Return the [X, Y] coordinate for the center point of the cell that contains the specified text.  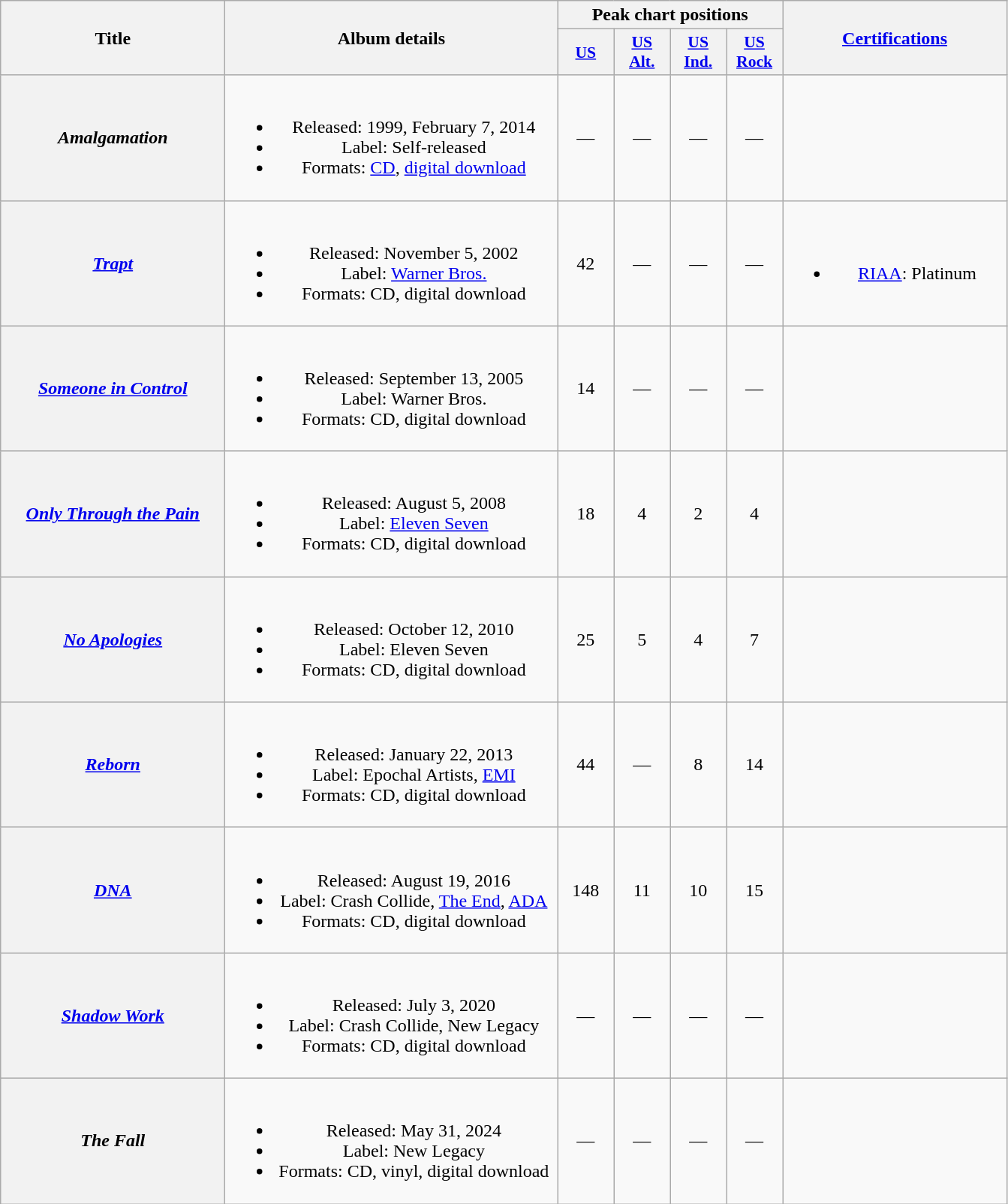
18 [585, 513]
Album details [392, 38]
RIAA: Platinum [895, 263]
Released: October 12, 2010Label: Eleven SevenFormats: CD, digital download [392, 640]
Released: January 22, 2013Label: Epochal Artists, EMIFormats: CD, digital download [392, 764]
Shadow Work [113, 1015]
42 [585, 263]
2 [698, 513]
Released: August 19, 2016Label: Crash Collide, The End, ADAFormats: CD, digital download [392, 890]
7 [755, 640]
25 [585, 640]
Someone in Control [113, 389]
USInd. [698, 53]
10 [698, 890]
USAlt. [642, 53]
Released: November 5, 2002Label: Warner Bros.Formats: CD, digital download [392, 263]
8 [698, 764]
Released: May 31, 2024Label: New LegacyFormats: CD, vinyl, digital download [392, 1141]
Title [113, 38]
US [585, 53]
Released: September 13, 2005Label: Warner Bros.Formats: CD, digital download [392, 389]
Peak chart positions [670, 15]
11 [642, 890]
Released: August 5, 2008Label: Eleven SevenFormats: CD, digital download [392, 513]
Amalgamation [113, 138]
15 [755, 890]
Only Through the Pain [113, 513]
Trapt [113, 263]
5 [642, 640]
DNA [113, 890]
Released: July 3, 2020Label: Crash Collide, New LegacyFormats: CD, digital download [392, 1015]
The Fall [113, 1141]
148 [585, 890]
No Apologies [113, 640]
Released: 1999, February 7, 2014 Label: Self-releasedFormats: CD, digital download [392, 138]
Certifications [895, 38]
USRock [755, 53]
Reborn [113, 764]
44 [585, 764]
